For the text-containing cell, return its midpoint in (x, y) coordinate format. 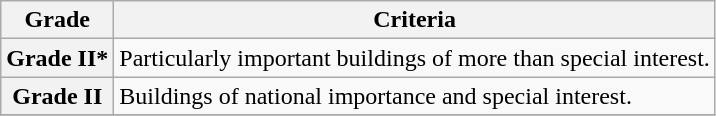
Grade II* (58, 58)
Particularly important buildings of more than special interest. (415, 58)
Criteria (415, 20)
Buildings of national importance and special interest. (415, 96)
Grade II (58, 96)
Grade (58, 20)
